Extract the [x, y] coordinate from the center of the cell holding the provided text.  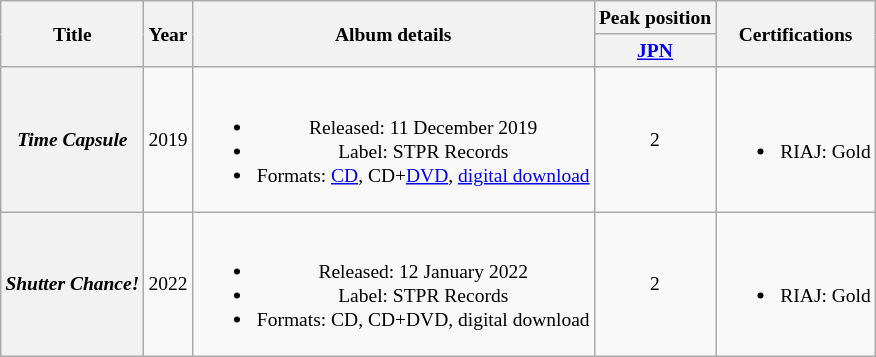
Shutter Chance! [72, 284]
Title [72, 34]
Released: 12 January 2022Label: STPR RecordsFormats: CD, CD+DVD, digital download [393, 284]
Album details [393, 34]
2022 [168, 284]
2019 [168, 139]
Peak position [654, 18]
Certifications [796, 34]
JPN [654, 50]
Released: 11 December 2019Label: STPR RecordsFormats: CD, CD+DVD, digital download [393, 139]
Year [168, 34]
Time Capsule [72, 139]
